Capture the cell that displays the provided text and extract its (X, Y) central coordinate. 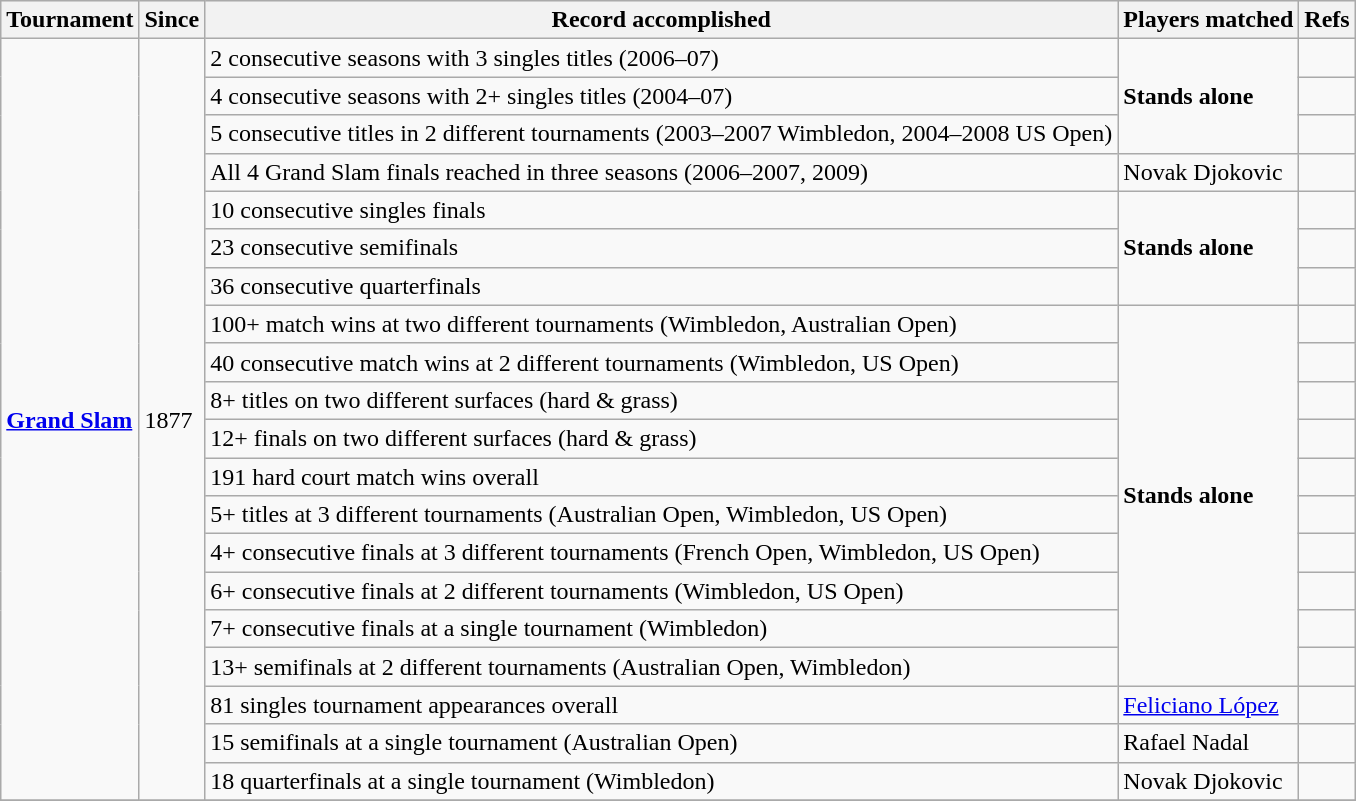
4+ consecutive finals at 3 different tournaments (French Open, Wimbledon, US Open) (662, 553)
13+ semifinals at 2 different tournaments (Australian Open, Wimbledon) (662, 667)
7+ consecutive finals at a single tournament (Wimbledon) (662, 629)
Players matched (1208, 20)
Since (172, 20)
8+ titles on two different surfaces (hard & grass) (662, 400)
100+ match wins at two different tournaments (Wimbledon, Australian Open) (662, 324)
Rafael Nadal (1208, 743)
Feliciano López (1208, 705)
Refs (1327, 20)
12+ finals on two different surfaces (hard & grass) (662, 438)
18 quarterfinals at a single tournament (Wimbledon) (662, 781)
15 semifinals at a single tournament (Australian Open) (662, 743)
23 consecutive semifinals (662, 248)
5+ titles at 3 different tournaments (Australian Open, Wimbledon, US Open) (662, 515)
5 consecutive titles in 2 different tournaments (2003–2007 Wimbledon, 2004–2008 US Open) (662, 134)
2 consecutive seasons with 3 singles titles (2006–07) (662, 58)
All 4 Grand Slam finals reached in three seasons (2006–2007, 2009) (662, 172)
81 singles tournament appearances overall (662, 705)
191 hard court match wins overall (662, 477)
36 consecutive quarterfinals (662, 286)
10 consecutive singles finals (662, 210)
6+ consecutive finals at 2 different tournaments (Wimbledon, US Open) (662, 591)
Grand Slam (70, 420)
Tournament (70, 20)
40 consecutive match wins at 2 different tournaments (Wimbledon, US Open) (662, 362)
1877 (172, 420)
Record accomplished (662, 20)
4 consecutive seasons with 2+ singles titles (2004–07) (662, 96)
